Pinpoint the cell where the given text exists, returning its [x, y] midpoint coordinate. 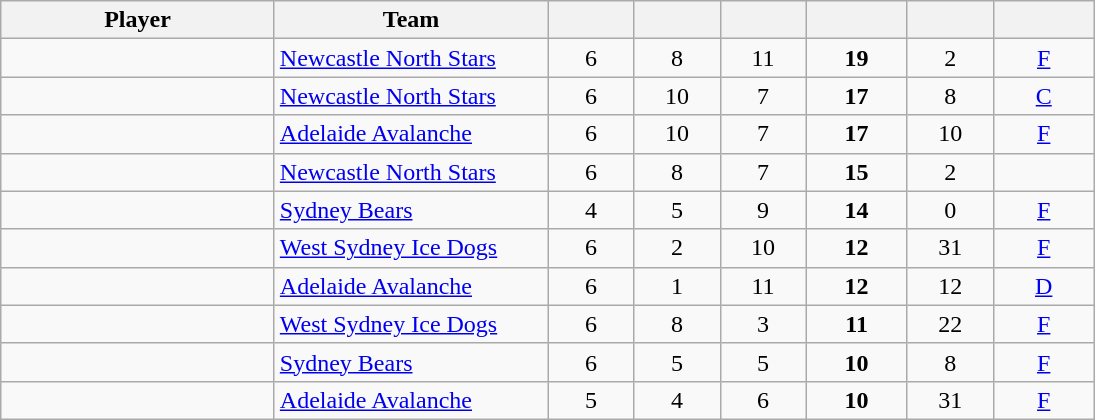
1 [677, 286]
Player [138, 20]
14 [856, 210]
22 [950, 324]
15 [856, 172]
C [1044, 96]
19 [856, 58]
3 [763, 324]
9 [763, 210]
0 [950, 210]
D [1044, 286]
Team [411, 20]
